Extract the (x, y) coordinate from the center of the cell holding the provided text.  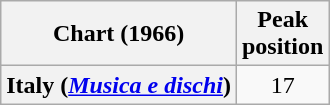
Chart (1966) (119, 34)
Italy (Musica e dischi) (119, 85)
17 (282, 85)
Peakposition (282, 34)
